Return [X, Y] of the center of cell containing provided text 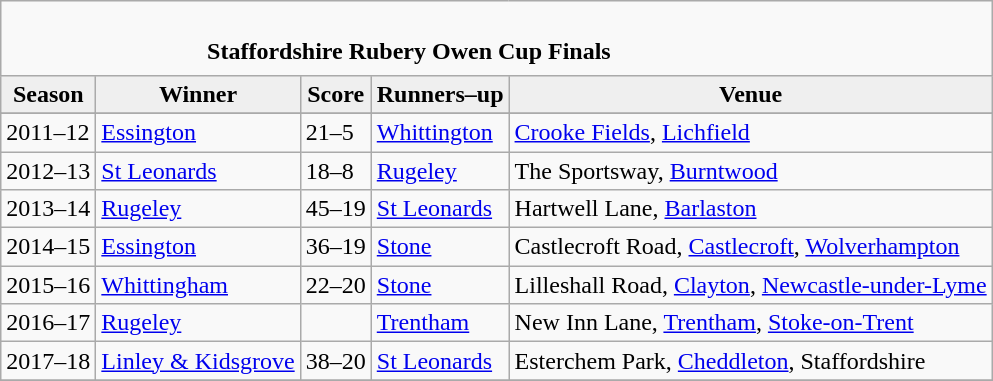
Whittingham [198, 285]
38–20 [336, 361]
2013–14 [48, 209]
18–8 [336, 171]
Score [336, 94]
The Sportsway, Burntwood [750, 171]
New Inn Lane, Trentham, Stoke-on-Trent [750, 323]
Crooke Fields, Lichfield [750, 132]
36–19 [336, 247]
2011–12 [48, 132]
21–5 [336, 132]
Lilleshall Road, Clayton, Newcastle-under-Lyme [750, 285]
2014–15 [48, 247]
Hartwell Lane, Barlaston [750, 209]
2012–13 [48, 171]
22–20 [336, 285]
Season [48, 94]
Venue [750, 94]
Trentham [440, 323]
Castlecroft Road, Castlecroft, Wolverhampton [750, 247]
Whittington [440, 132]
2015–16 [48, 285]
2017–18 [48, 361]
45–19 [336, 209]
Winner [198, 94]
Runners–up [440, 94]
Linley & Kidsgrove [198, 361]
Esterchem Park, Cheddleton, Staffordshire [750, 361]
2016–17 [48, 323]
